Search for the cell housing the specified text and yield its [x, y] center coordinate. 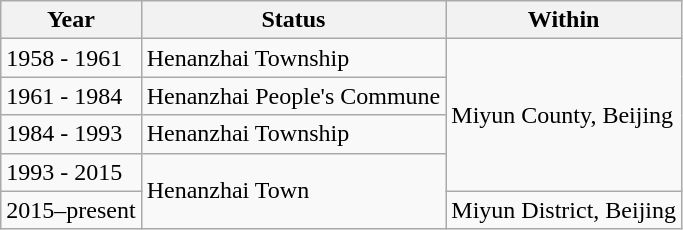
2015–present [71, 210]
1984 - 1993 [71, 134]
Year [71, 20]
Status [294, 20]
Henanzhai Town [294, 191]
Henanzhai People's Commune [294, 96]
Within [564, 20]
1993 - 2015 [71, 172]
1958 - 1961 [71, 58]
Miyun County, Beijing [564, 115]
1961 - 1984 [71, 96]
Miyun District, Beijing [564, 210]
